Capture the cell that displays the provided text and extract its [x, y] central coordinate. 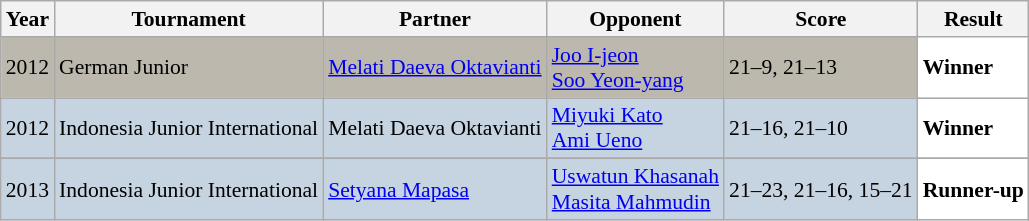
Tournament [188, 19]
Runner-up [974, 190]
Partner [435, 19]
Opponent [636, 19]
21–23, 21–16, 15–21 [821, 190]
Joo I-jeon Soo Yeon-yang [636, 68]
German Junior [188, 68]
21–9, 21–13 [821, 68]
Result [974, 19]
Uswatun Khasanah Masita Mahmudin [636, 190]
21–16, 21–10 [821, 128]
Miyuki Kato Ami Ueno [636, 128]
Year [28, 19]
Setyana Mapasa [435, 190]
2013 [28, 190]
Score [821, 19]
